Provide the (X, Y) coordinate of the cell's center where the given text is located.  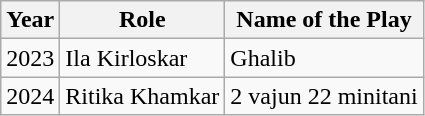
Ritika Khamkar (142, 96)
Ghalib (324, 58)
2023 (30, 58)
2 vajun 22 minitani (324, 96)
Year (30, 20)
Role (142, 20)
Name of the Play (324, 20)
2024 (30, 96)
Ila Kirloskar (142, 58)
